Return the [x, y] coordinate for the center point of the cell that contains the specified text.  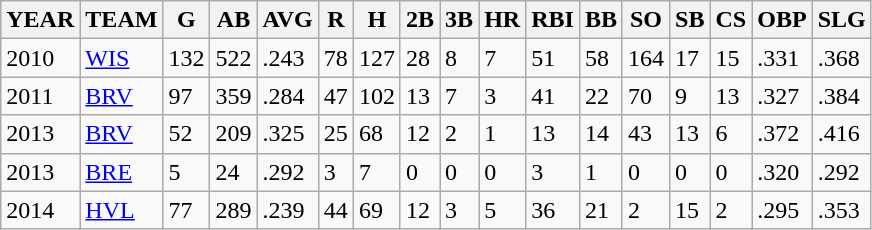
.325 [288, 134]
522 [234, 58]
21 [600, 210]
OBP [782, 20]
6 [731, 134]
51 [553, 58]
BB [600, 20]
3B [460, 20]
24 [234, 172]
70 [646, 96]
209 [234, 134]
77 [186, 210]
.320 [782, 172]
CS [731, 20]
.353 [842, 210]
69 [376, 210]
2014 [40, 210]
AB [234, 20]
.372 [782, 134]
SLG [842, 20]
17 [690, 58]
359 [234, 96]
H [376, 20]
78 [336, 58]
TEAM [122, 20]
2011 [40, 96]
HR [502, 20]
2B [420, 20]
.239 [288, 210]
47 [336, 96]
.416 [842, 134]
102 [376, 96]
164 [646, 58]
28 [420, 58]
R [336, 20]
.331 [782, 58]
AVG [288, 20]
22 [600, 96]
YEAR [40, 20]
25 [336, 134]
HVL [122, 210]
127 [376, 58]
G [186, 20]
68 [376, 134]
14 [600, 134]
52 [186, 134]
58 [600, 58]
SO [646, 20]
.368 [842, 58]
36 [553, 210]
8 [460, 58]
97 [186, 96]
RBI [553, 20]
44 [336, 210]
SB [690, 20]
.327 [782, 96]
132 [186, 58]
289 [234, 210]
2010 [40, 58]
.295 [782, 210]
.384 [842, 96]
9 [690, 96]
41 [553, 96]
43 [646, 134]
.243 [288, 58]
WIS [122, 58]
BRE [122, 172]
.284 [288, 96]
